Search for the cell housing the specified text and yield its (X, Y) center coordinate. 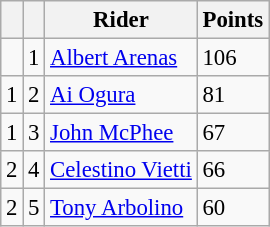
66 (232, 170)
5 (34, 208)
3 (34, 133)
Points (232, 20)
Albert Arenas (121, 58)
4 (34, 170)
60 (232, 208)
Rider (121, 20)
Tony Arbolino (121, 208)
Ai Ogura (121, 95)
John McPhee (121, 133)
67 (232, 133)
Celestino Vietti (121, 170)
81 (232, 95)
106 (232, 58)
